Scan for the cell matching the given text and deliver its (x, y) coordinate at center. 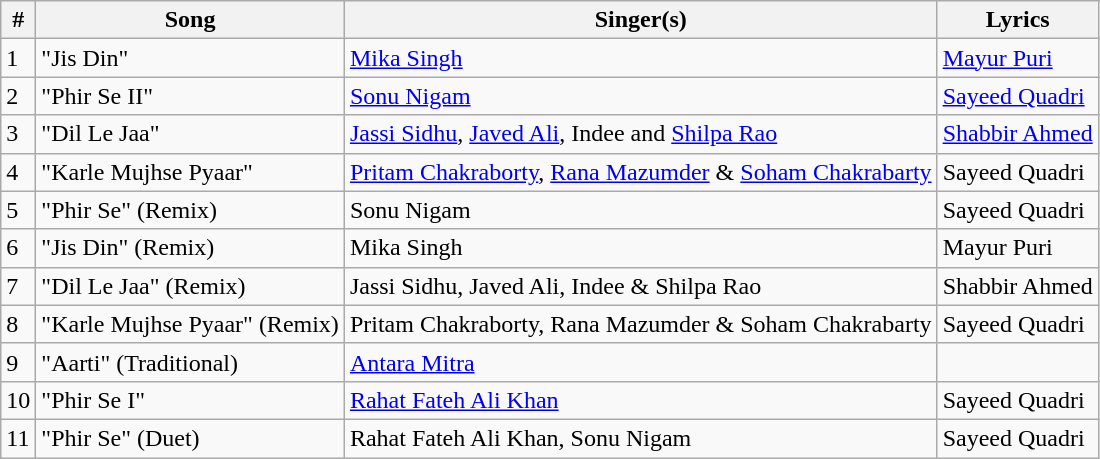
8 (18, 324)
Song (190, 20)
"Phir Se I" (190, 400)
"Aarti" (Traditional) (190, 362)
4 (18, 172)
Antara Mitra (640, 362)
Jassi Sidhu, Javed Ali, Indee & Shilpa Rao (640, 286)
"Jis Din" (Remix) (190, 248)
"Phir Se" (Remix) (190, 210)
Singer(s) (640, 20)
"Dil Le Jaa" (190, 134)
"Dil Le Jaa" (Remix) (190, 286)
10 (18, 400)
Jassi Sidhu, Javed Ali, Indee and Shilpa Rao (640, 134)
Rahat Fateh Ali Khan (640, 400)
6 (18, 248)
"Phir Se II" (190, 96)
# (18, 20)
5 (18, 210)
11 (18, 438)
2 (18, 96)
Lyrics (1018, 20)
7 (18, 286)
Rahat Fateh Ali Khan, Sonu Nigam (640, 438)
"Karle Mujhse Pyaar" (Remix) (190, 324)
3 (18, 134)
9 (18, 362)
"Karle Mujhse Pyaar" (190, 172)
1 (18, 58)
"Jis Din" (190, 58)
"Phir Se" (Duet) (190, 438)
